Return the (X, Y) coordinate for the center point of the cell that contains the specified text.  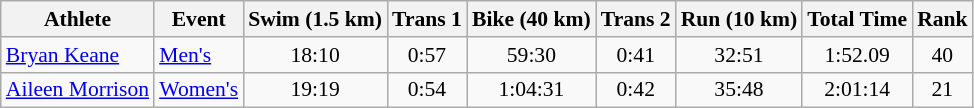
59:30 (532, 55)
Trans 2 (636, 19)
Total Time (857, 19)
Bryan Keane (78, 55)
0:42 (636, 90)
Athlete (78, 19)
18:10 (315, 55)
Run (10 km) (739, 19)
Trans 1 (427, 19)
40 (942, 55)
0:57 (427, 55)
21 (942, 90)
Men's (198, 55)
Bike (40 km) (532, 19)
35:48 (739, 90)
Swim (1.5 km) (315, 19)
Women's (198, 90)
0:41 (636, 55)
Event (198, 19)
Aileen Morrison (78, 90)
0:54 (427, 90)
32:51 (739, 55)
Rank (942, 19)
2:01:14 (857, 90)
1:04:31 (532, 90)
19:19 (315, 90)
1:52.09 (857, 55)
